Pinpoint the cell where the given text exists, returning its [x, y] midpoint coordinate. 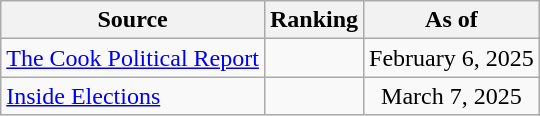
As of [452, 20]
The Cook Political Report [133, 58]
March 7, 2025 [452, 96]
Inside Elections [133, 96]
Source [133, 20]
Ranking [314, 20]
February 6, 2025 [452, 58]
